Return the [X, Y] coordinate for the center point of the cell that contains the specified text.  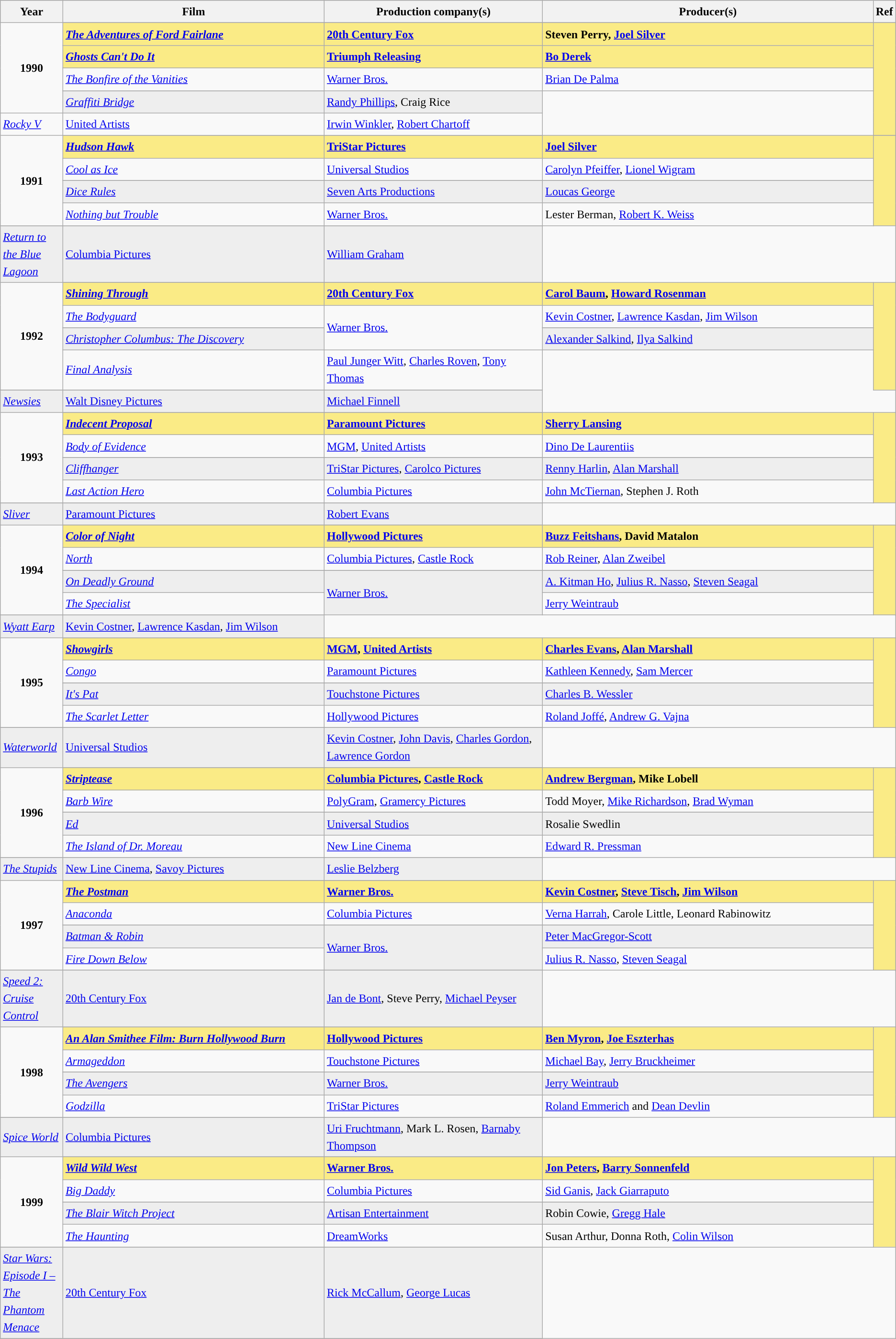
The Haunting [193, 1236]
Armageddon [193, 1060]
Leslie Belzberg [433, 869]
Batman & Robin [193, 936]
Indecent Proposal [193, 424]
New Line Cinema [433, 846]
Ed [193, 824]
The Postman [193, 891]
Barb Wire [193, 801]
Carol Baum, Howard Rosenman [708, 294]
Return to the Blue Lagoon [32, 254]
John McTiernan, Stephen J. Roth [708, 491]
The Stupids [32, 869]
Rob Reiner, Alan Zweibel [708, 559]
Ben Myron, Joe Eszterhas [708, 1038]
Robin Cowie, Gregg Hale [708, 1214]
1998 [32, 1072]
Charles B. Wessler [708, 694]
Nothing but Trouble [193, 214]
Shining Through [193, 294]
Seven Arts Productions [433, 191]
1997 [32, 925]
TriStar Pictures, Carolco Pictures [433, 469]
Kevin Costner, John Davis, Charles Gordon, Lawrence Gordon [433, 748]
Waterworld [32, 748]
Ref [885, 11]
Brian De Palma [708, 79]
Todd Moyer, Mike Richardson, Brad Wyman [708, 801]
Artisan Entertainment [433, 1214]
An Alan Smithee Film: Burn Hollywood Burn [193, 1038]
A. Kitman Ho, Julius R. Nasso, Steven Seagal [708, 581]
Rocky V [32, 124]
Michael Finnell [433, 401]
Peter MacGregor-Scott [708, 936]
William Graham [433, 254]
Year [32, 11]
Carolyn Pfeiffer, Lionel Wigram [708, 169]
Rosalie Swedlin [708, 824]
Julius R. Nasso, Steven Seagal [708, 959]
1999 [32, 1202]
1990 [32, 68]
PolyGram, Gramercy Pictures [433, 801]
Randy Phillips, Craig Rice [433, 101]
New Line Cinema, Savoy Pictures [193, 869]
Production company(s) [433, 11]
Color of Night [193, 536]
Paul Junger Witt, Charles Roven, Tony Thomas [433, 370]
Andrew Bergman, Mike Lobell [708, 779]
Body of Evidence [193, 446]
Uri Fruchtmann, Mark L. Rosen, Barnaby Thompson [433, 1137]
The Adventures of Ford Fairlane [193, 34]
Showgirls [193, 649]
Hudson Hawk [193, 146]
The Blair Witch Project [193, 1214]
Big Daddy [193, 1191]
United Artists [193, 124]
Susan Arthur, Donna Roth, Colin Wilson [708, 1236]
Jon Peters, Barry Sonnenfeld [708, 1169]
North [193, 559]
Lester Berman, Robert K. Weiss [708, 214]
Speed 2: Cruise Control [32, 998]
The Specialist [193, 604]
It's Pat [193, 694]
Star Wars: Episode I – The Phantom Menace [32, 1293]
Striptease [193, 779]
1992 [32, 336]
Fire Down Below [193, 959]
Roland Joffé, Andrew G. Vajna [708, 717]
Anaconda [193, 914]
Godzilla [193, 1106]
Kevin Costner, Steve Tisch, Jim Wilson [708, 891]
1995 [32, 682]
The Island of Dr. Moreau [193, 846]
Cool as Ice [193, 169]
Film [193, 11]
The Bonfire of the Vanities [193, 79]
Dice Rules [193, 191]
Congo [193, 671]
On Deadly Ground [193, 581]
Renny Harlin, Alan Marshall [708, 469]
Final Analysis [193, 370]
Loucas George [708, 191]
Sliver [32, 514]
Jan de Bont, Steve Perry, Michael Peyser [433, 998]
Charles Evans, Alan Marshall [708, 649]
Robert Evans [433, 514]
Sid Ganis, Jack Giarraputo [708, 1191]
1991 [32, 180]
Wild Wild West [193, 1169]
The Bodyguard [193, 317]
Bo Derek [708, 56]
Graffiti Bridge [193, 101]
Alexander Salkind, Ilya Salkind [708, 339]
The Scarlet Letter [193, 717]
Verna Harrah, Carole Little, Leonard Rabinowitz [708, 914]
Sherry Lansing [708, 424]
Ghosts Can't Do It [193, 56]
Producer(s) [708, 11]
Last Action Hero [193, 491]
1993 [32, 457]
1994 [32, 570]
Roland Emmerich and Dean Devlin [708, 1106]
DreamWorks [433, 1236]
Irwin Winkler, Robert Chartoff [433, 124]
The Avengers [193, 1083]
Christopher Columbus: The Discovery [193, 339]
1996 [32, 813]
Rick McCallum, George Lucas [433, 1293]
Steven Perry, Joel Silver [708, 34]
Edward R. Pressman [708, 846]
Wyatt Earp [32, 626]
Newsies [32, 401]
Dino De Laurentiis [708, 446]
Michael Bay, Jerry Bruckheimer [708, 1060]
Joel Silver [708, 146]
Triumph Releasing [433, 56]
Spice World [32, 1137]
Kathleen Kennedy, Sam Mercer [708, 671]
Cliffhanger [193, 469]
Walt Disney Pictures [193, 401]
Buzz Feitshans, David Matalon [708, 536]
